For the text-containing cell, return its midpoint in [x, y] coordinate format. 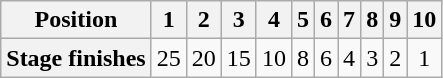
Stage finishes [76, 58]
25 [168, 58]
7 [350, 20]
20 [204, 58]
15 [238, 58]
5 [302, 20]
Position [76, 20]
9 [396, 20]
